Return the [X, Y] coordinate for the center point of the cell that contains the specified text.  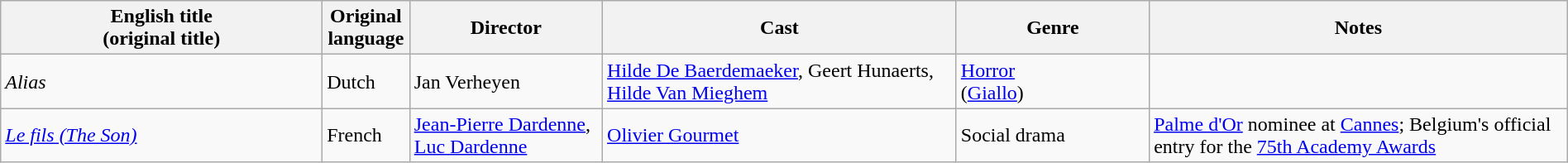
French [366, 136]
Le fils (The Son) [162, 136]
Director [506, 28]
Dutch [366, 81]
Hilde De Baerdemaeker, Geert Hunaerts, Hilde Van Mieghem [780, 81]
Olivier Gourmet [780, 136]
Social drama [1052, 136]
English title (original title) [162, 28]
Notes [1359, 28]
Cast [780, 28]
Jean-Pierre Dardenne, Luc Dardenne [506, 136]
Palme d'Or nominee at Cannes; Belgium's official entry for the 75th Academy Awards [1359, 136]
Genre [1052, 28]
Jan Verheyen [506, 81]
Horror (Giallo) [1052, 81]
Alias [162, 81]
Original language [366, 28]
